Find where the given text appears and provide that cell's center as (X, Y) coordinate. 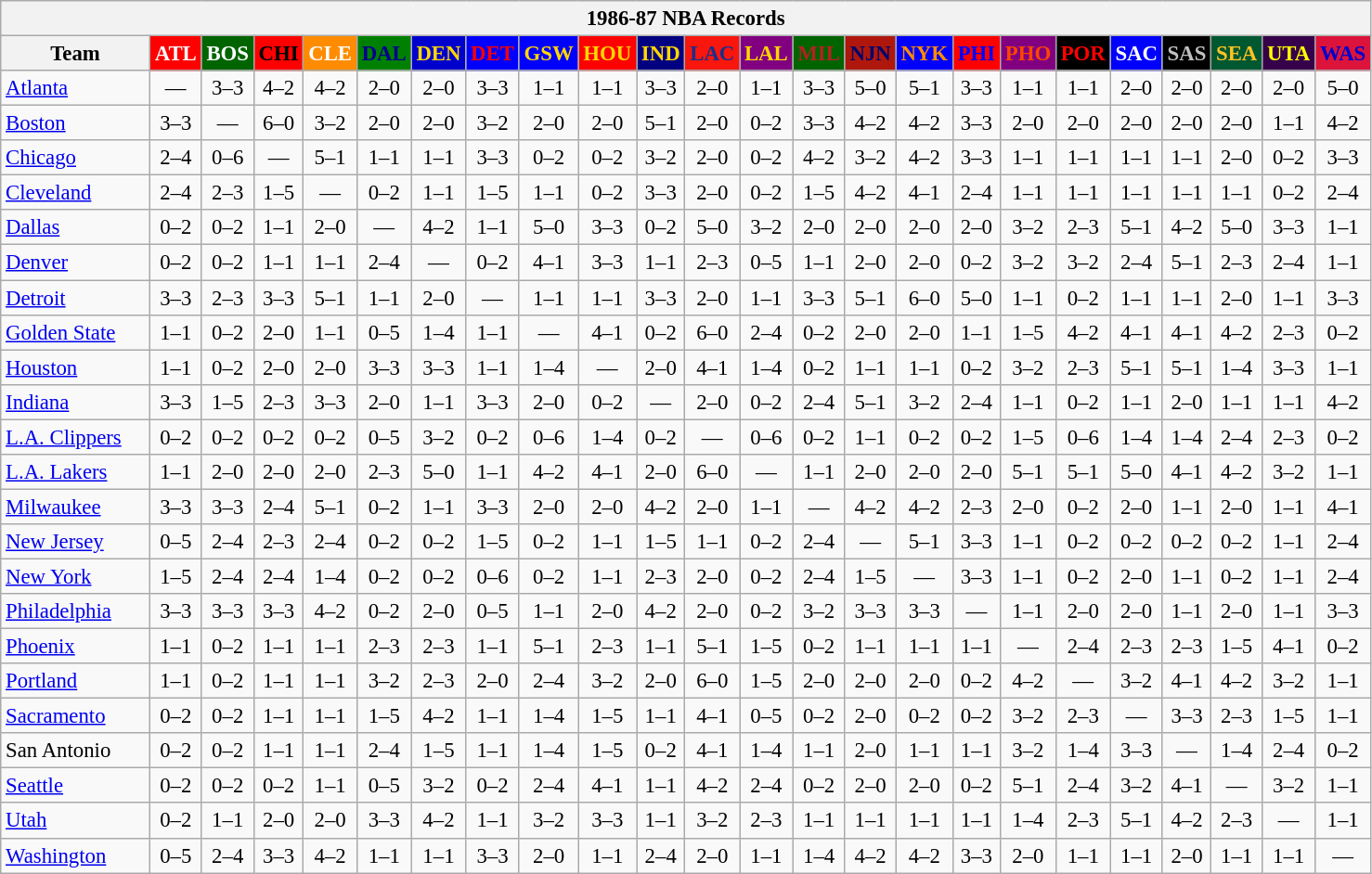
New York (76, 576)
CHI (278, 54)
Cleveland (76, 193)
UTA (1288, 54)
LAL (767, 54)
DAL (384, 54)
Atlanta (76, 88)
NJN (871, 54)
PHI (977, 54)
Indiana (76, 402)
ATL (175, 54)
Sacramento (76, 716)
MIL (819, 54)
SAC (1136, 54)
POR (1082, 54)
1986-87 NBA Records (686, 19)
Chicago (76, 158)
Houston (76, 367)
Golden State (76, 332)
Milwaukee (76, 507)
Philadelphia (76, 611)
DET (492, 54)
Seattle (76, 786)
Denver (76, 263)
CLE (330, 54)
SAS (1186, 54)
SEA (1236, 54)
GSW (549, 54)
IND (661, 54)
L.A. Clippers (76, 437)
PHO (1028, 54)
DEN (438, 54)
BOS (227, 54)
Utah (76, 821)
Team (76, 54)
Washington (76, 855)
HOU (607, 54)
L.A. Lakers (76, 472)
Portland (76, 681)
Dallas (76, 227)
Phoenix (76, 647)
WAS (1343, 54)
Detroit (76, 298)
NYK (925, 54)
LAC (713, 54)
San Antonio (76, 751)
New Jersey (76, 542)
Boston (76, 123)
